Detect which cell encompasses the target text, then output its (x, y) center coordinate. 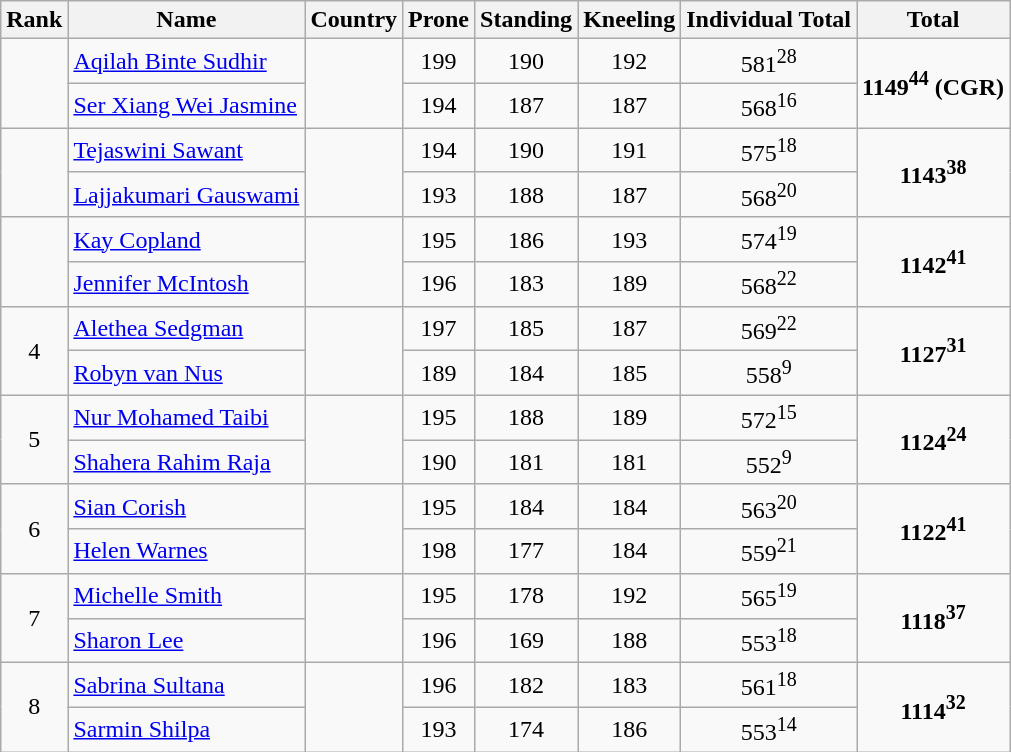
56922 (769, 328)
Tejaswini Sawant (186, 150)
55318 (769, 640)
198 (439, 552)
Total (934, 20)
56118 (769, 686)
5589 (769, 374)
114241 (934, 262)
112241 (934, 528)
56320 (769, 506)
111837 (934, 618)
Lajjakumari Gauswami (186, 194)
8 (34, 708)
56519 (769, 596)
Michelle Smith (186, 596)
Country (354, 20)
114944 (CGR) (934, 84)
177 (526, 552)
Aqilah Binte Sudhir (186, 62)
169 (526, 640)
Robyn van Nus (186, 374)
114338 (934, 172)
112731 (934, 350)
Sabrina Sultana (186, 686)
178 (526, 596)
4 (34, 350)
7 (34, 618)
5 (34, 440)
182 (526, 686)
57419 (769, 240)
57518 (769, 150)
56820 (769, 194)
57215 (769, 418)
56822 (769, 284)
55314 (769, 730)
58128 (769, 62)
6 (34, 528)
Prone (439, 20)
Helen Warnes (186, 552)
191 (630, 150)
Shahera Rahim Raja (186, 462)
Standing (526, 20)
Rank (34, 20)
197 (439, 328)
Nur Mohamed Taibi (186, 418)
Kneeling (630, 20)
111432 (934, 708)
Individual Total (769, 20)
5529 (769, 462)
Sarmin Shilpa (186, 730)
112424 (934, 440)
199 (439, 62)
56816 (769, 106)
Jennifer McIntosh (186, 284)
Sharon Lee (186, 640)
174 (526, 730)
Name (186, 20)
Kay Copland (186, 240)
55921 (769, 552)
Ser Xiang Wei Jasmine (186, 106)
Sian Corish (186, 506)
Alethea Sedgman (186, 328)
